For the text-containing cell, return its midpoint in (x, y) coordinate format. 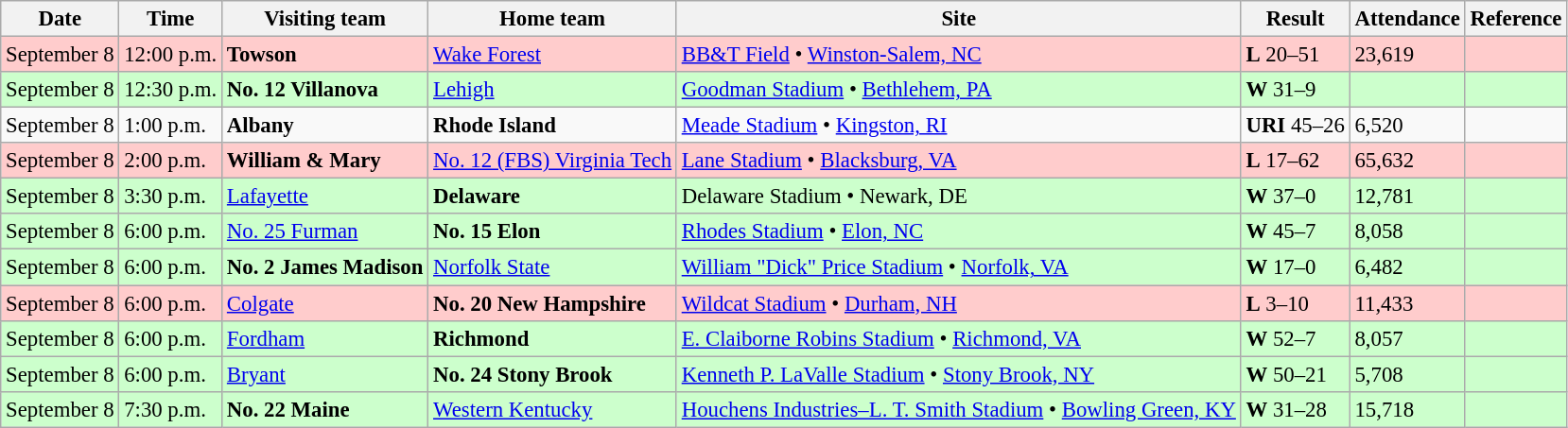
8,057 (1407, 338)
2:00 p.m. (170, 161)
Rhodes Stadium • Elon, NC (959, 231)
Attendance (1407, 19)
Delaware Stadium • Newark, DE (959, 197)
Wake Forest (552, 55)
W 17–0 (1296, 267)
William & Mary (325, 161)
12:30 p.m. (170, 90)
5,708 (1407, 374)
No. 25 Furman (325, 231)
Goodman Stadium • Bethlehem, PA (959, 90)
6,520 (1407, 126)
65,632 (1407, 161)
Delaware (552, 197)
W 52–7 (1296, 338)
No. 2 James Madison (325, 267)
Richmond (552, 338)
Albany (325, 126)
Time (170, 19)
8,058 (1407, 231)
No. 15 Elon (552, 231)
W 31–28 (1296, 409)
Date (61, 19)
L 20–51 (1296, 55)
W 45–7 (1296, 231)
12,781 (1407, 197)
Meade Stadium • Kingston, RI (959, 126)
Bryant (325, 374)
Result (1296, 19)
No. 12 (FBS) Virginia Tech (552, 161)
6,482 (1407, 267)
Home team (552, 19)
URI 45–26 (1296, 126)
11,433 (1407, 303)
E. Claiborne Robins Stadium • Richmond, VA (959, 338)
W 37–0 (1296, 197)
Lehigh (552, 90)
William "Dick" Price Stadium • Norfolk, VA (959, 267)
Rhode Island (552, 126)
No. 20 New Hampshire (552, 303)
1:00 p.m. (170, 126)
W 31–9 (1296, 90)
L 17–62 (1296, 161)
Norfolk State (552, 267)
3:30 p.m. (170, 197)
No. 22 Maine (325, 409)
7:30 p.m. (170, 409)
12:00 p.m. (170, 55)
Western Kentucky (552, 409)
Fordham (325, 338)
Wildcat Stadium • Durham, NH (959, 303)
23,619 (1407, 55)
Towson (325, 55)
No. 12 Villanova (325, 90)
Lafayette (325, 197)
W 50–21 (1296, 374)
L 3–10 (1296, 303)
15,718 (1407, 409)
Lane Stadium • Blacksburg, VA (959, 161)
BB&T Field • Winston-Salem, NC (959, 55)
No. 24 Stony Brook (552, 374)
Colgate (325, 303)
Reference (1516, 19)
Houchens Industries–L. T. Smith Stadium • Bowling Green, KY (959, 409)
Site (959, 19)
Kenneth P. LaValle Stadium • Stony Brook, NY (959, 374)
Visiting team (325, 19)
